For the text-containing cell, return its midpoint in (X, Y) coordinate format. 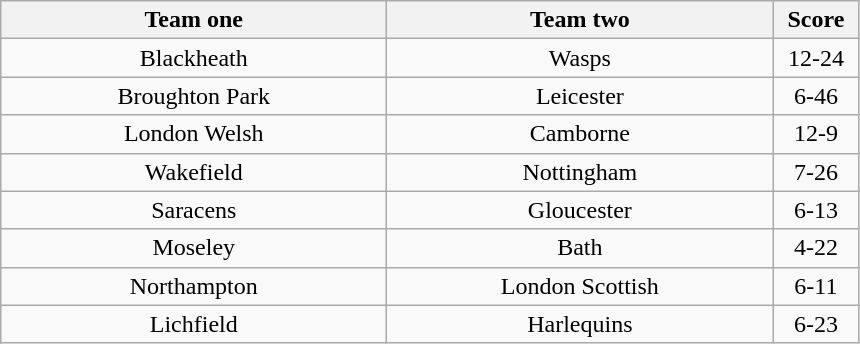
6-23 (816, 324)
Score (816, 20)
Nottingham (580, 172)
Team one (194, 20)
London Welsh (194, 134)
7-26 (816, 172)
Leicester (580, 96)
Bath (580, 248)
London Scottish (580, 286)
6-11 (816, 286)
Lichfield (194, 324)
6-46 (816, 96)
12-24 (816, 58)
Team two (580, 20)
4-22 (816, 248)
Gloucester (580, 210)
Moseley (194, 248)
Harlequins (580, 324)
Wasps (580, 58)
6-13 (816, 210)
Wakefield (194, 172)
12-9 (816, 134)
Northampton (194, 286)
Blackheath (194, 58)
Saracens (194, 210)
Broughton Park (194, 96)
Camborne (580, 134)
